Scan for the cell matching the given text and deliver its (X, Y) coordinate at center. 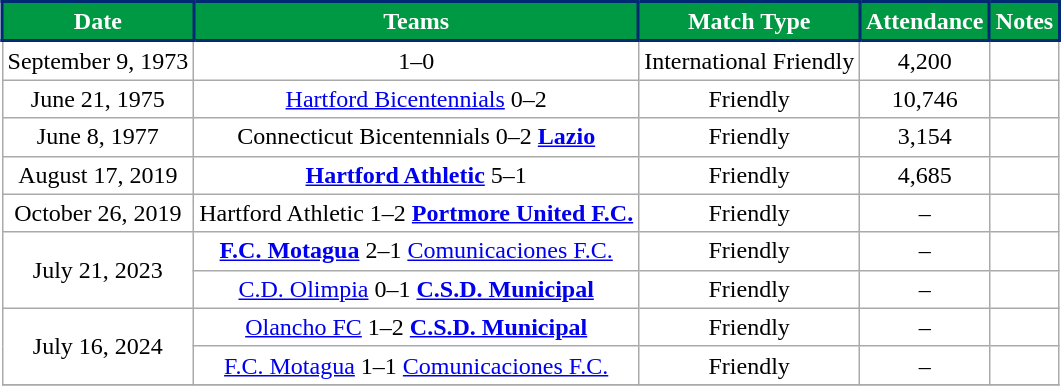
June 21, 1975 (98, 99)
Notes (1025, 22)
Match Type (750, 22)
Olancho FC 1–2 C.S.D. Municipal (416, 327)
4,200 (925, 60)
Teams (416, 22)
3,154 (925, 137)
Attendance (925, 22)
1–0 (416, 60)
October 26, 2019 (98, 213)
July 21, 2023 (98, 270)
Connecticut Bicentennials 0–2 Lazio (416, 137)
F.C. Motagua 1–1 Comunicaciones F.C. (416, 365)
Date (98, 22)
July 16, 2024 (98, 346)
August 17, 2019 (98, 175)
Hartford Athletic 5–1 (416, 175)
September 9, 1973 (98, 60)
C.D. Olimpia 0–1 C.S.D. Municipal (416, 289)
Hartford Bicentennials 0–2 (416, 99)
International Friendly (750, 60)
June 8, 1977 (98, 137)
10,746 (925, 99)
4,685 (925, 175)
Hartford Athletic 1–2 Portmore United F.C. (416, 213)
F.C. Motagua 2–1 Comunicaciones F.C. (416, 251)
